Pinpoint the cell where the given text exists, returning its [X, Y] midpoint coordinate. 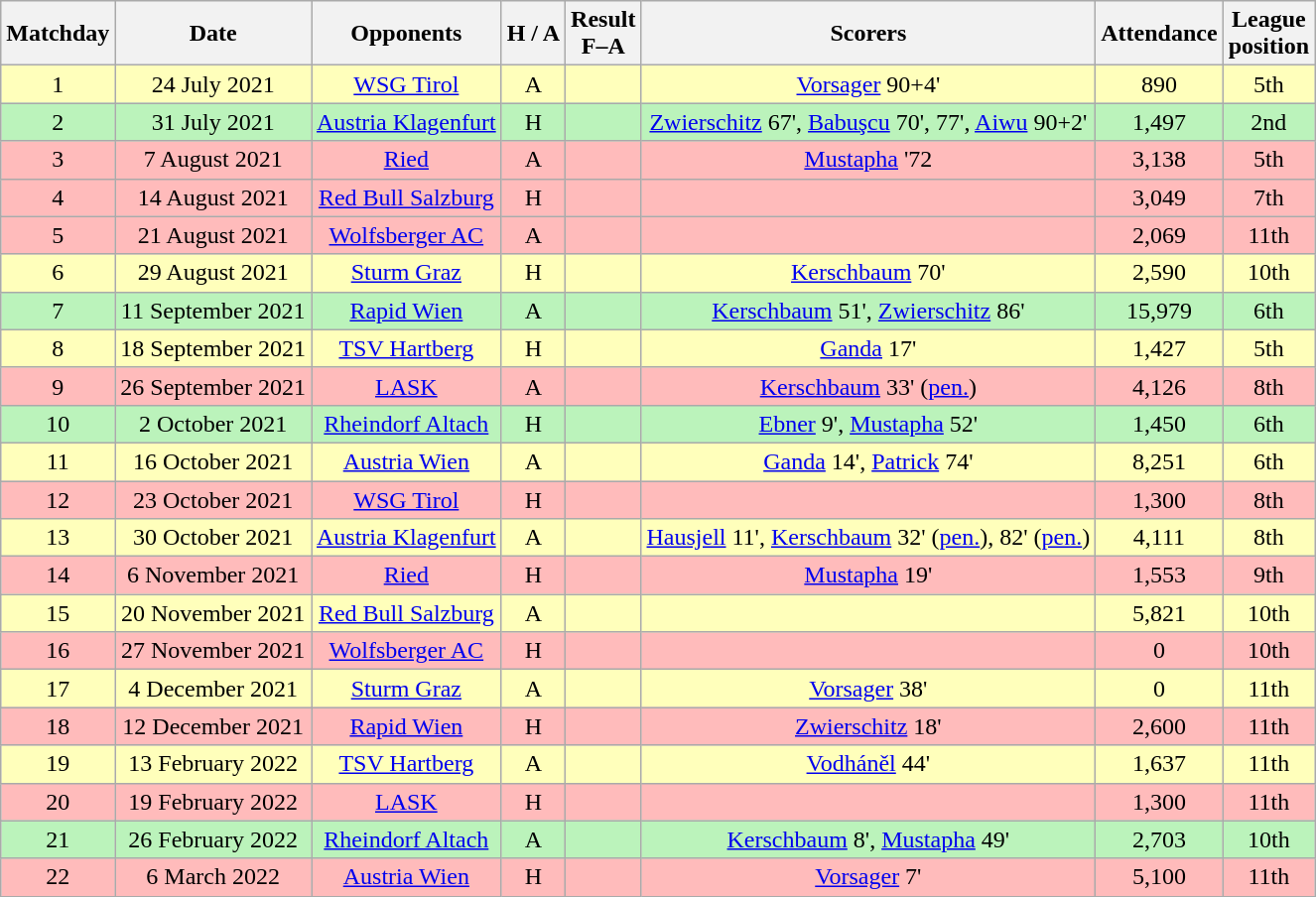
31 July 2021 [213, 122]
16 [58, 651]
1,450 [1159, 424]
Zwierschitz 67', Babuşcu 70', 77', Aiwu 90+2' [868, 122]
4 [58, 197]
1,637 [1159, 764]
Kerschbaum 33' (pen.) [868, 386]
890 [1159, 84]
18 September 2021 [213, 348]
10 [58, 424]
11 September 2021 [213, 311]
12 December 2021 [213, 726]
5,100 [1159, 877]
27 November 2021 [213, 651]
4 December 2021 [213, 689]
24 July 2021 [213, 84]
6 [58, 273]
Mustapha 19' [868, 576]
3,049 [1159, 197]
22 [58, 877]
2,600 [1159, 726]
5,821 [1159, 613]
20 November 2021 [213, 613]
2nd [1268, 122]
Vodháněl 44' [868, 764]
26 February 2022 [213, 839]
Mustapha '72 [868, 160]
Zwierschitz 18' [868, 726]
2,069 [1159, 235]
H / A [533, 34]
Vorsager 7' [868, 877]
21 August 2021 [213, 235]
7 August 2021 [213, 160]
19 [58, 764]
9 [58, 386]
Scorers [868, 34]
4,111 [1159, 538]
14 [58, 576]
26 September 2021 [213, 386]
16 October 2021 [213, 461]
Ganda 14', Patrick 74' [868, 461]
Attendance [1159, 34]
20 [58, 802]
8 [58, 348]
2 October 2021 [213, 424]
19 February 2022 [213, 802]
Kerschbaum 8', Mustapha 49' [868, 839]
5 [58, 235]
Ebner 9', Mustapha 52' [868, 424]
Kerschbaum 70' [868, 273]
Leagueposition [1268, 34]
9th [1268, 576]
1,497 [1159, 122]
Opponents [407, 34]
8,251 [1159, 461]
1,553 [1159, 576]
17 [58, 689]
2 [58, 122]
14 August 2021 [213, 197]
21 [58, 839]
12 [58, 499]
23 October 2021 [213, 499]
Kerschbaum 51', Zwierschitz 86' [868, 311]
13 February 2022 [213, 764]
7th [1268, 197]
13 [58, 538]
2,703 [1159, 839]
11 [58, 461]
15,979 [1159, 311]
Vorsager 38' [868, 689]
6 November 2021 [213, 576]
6 March 2022 [213, 877]
2,590 [1159, 273]
Hausjell 11', Kerschbaum 32' (pen.), 82' (pen.) [868, 538]
3,138 [1159, 160]
30 October 2021 [213, 538]
1,427 [1159, 348]
15 [58, 613]
4,126 [1159, 386]
Ganda 17' [868, 348]
1 [58, 84]
ResultF–A [603, 34]
Vorsager 90+4' [868, 84]
3 [58, 160]
Matchday [58, 34]
7 [58, 311]
29 August 2021 [213, 273]
18 [58, 726]
Date [213, 34]
